Detect which cell encompasses the target text, then output its [X, Y] center coordinate. 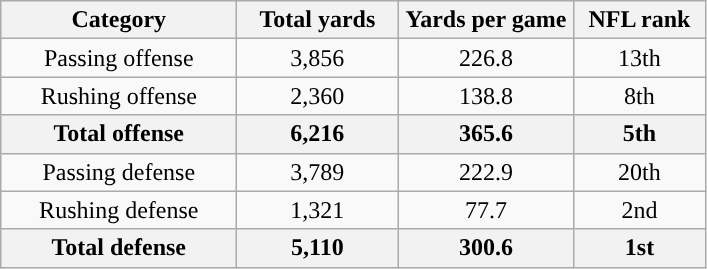
5,110 [318, 248]
Passing defense [119, 172]
Yards per game [486, 20]
3,789 [318, 172]
2nd [640, 210]
Rushing offense [119, 96]
138.8 [486, 96]
Passing offense [119, 58]
20th [640, 172]
365.6 [486, 134]
Total offense [119, 134]
5th [640, 134]
Total yards [318, 20]
NFL rank [640, 20]
222.9 [486, 172]
1,321 [318, 210]
6,216 [318, 134]
1st [640, 248]
13th [640, 58]
226.8 [486, 58]
77.7 [486, 210]
300.6 [486, 248]
Total defense [119, 248]
8th [640, 96]
2,360 [318, 96]
3,856 [318, 58]
Rushing defense [119, 210]
Category [119, 20]
